Return (x, y) of the center of cell containing provided text 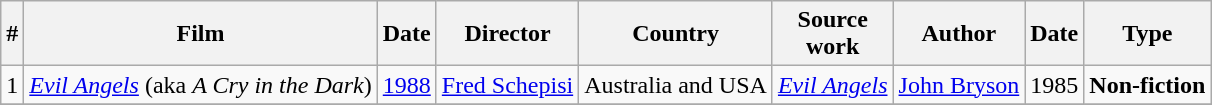
# (12, 34)
Author (959, 34)
Non-fiction (1148, 85)
John Bryson (959, 85)
Film (200, 34)
1985 (1054, 85)
Director (507, 34)
Evil Angels (aka A Cry in the Dark) (200, 85)
Evil Angels (832, 85)
Type (1148, 34)
1 (12, 85)
Country (676, 34)
Fred Schepisi (507, 85)
Australia and USA (676, 85)
Sourcework (832, 34)
1988 (406, 85)
